From the cell containing the given text, extract its center point as (x, y) coordinate. 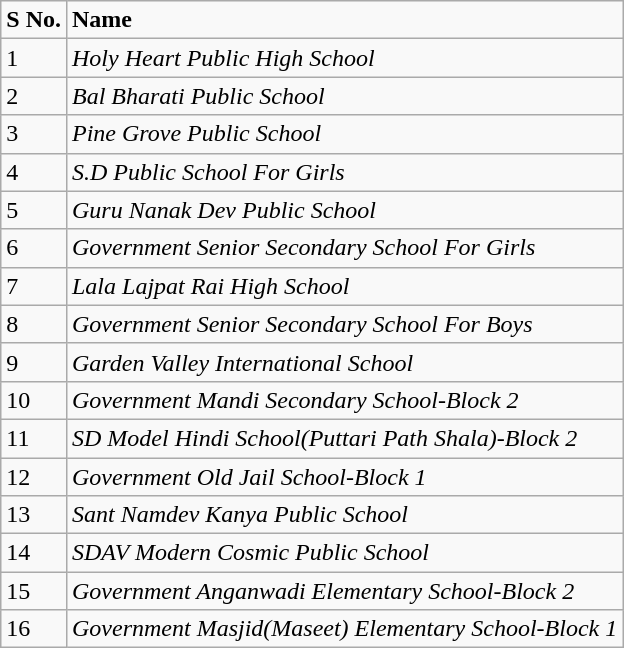
4 (34, 172)
1 (34, 58)
Government Senior Secondary School For Girls (344, 248)
S.D Public School For Girls (344, 172)
SD Model Hindi School(Puttari Path Shala)-Block 2 (344, 438)
Government Senior Secondary School For Boys (344, 324)
11 (34, 438)
5 (34, 210)
9 (34, 362)
Bal Bharati Public School (344, 96)
Government Masjid(Maseet) Elementary School-Block 1 (344, 629)
12 (34, 477)
7 (34, 286)
6 (34, 248)
Government Mandi Secondary School-Block 2 (344, 400)
3 (34, 134)
15 (34, 591)
8 (34, 324)
13 (34, 515)
Government Anganwadi Elementary School-Block 2 (344, 591)
2 (34, 96)
Lala Lajpat Rai High School (344, 286)
Guru Nanak Dev Public School (344, 210)
14 (34, 553)
10 (34, 400)
Name (344, 20)
Holy Heart Public High School (344, 58)
Sant Namdev Kanya Public School (344, 515)
Garden Valley International School (344, 362)
16 (34, 629)
Government Old Jail School-Block 1 (344, 477)
Pine Grove Public School (344, 134)
S No. (34, 20)
SDAV Modern Cosmic Public School (344, 553)
